Pinpoint the cell where the given text exists, returning its [X, Y] midpoint coordinate. 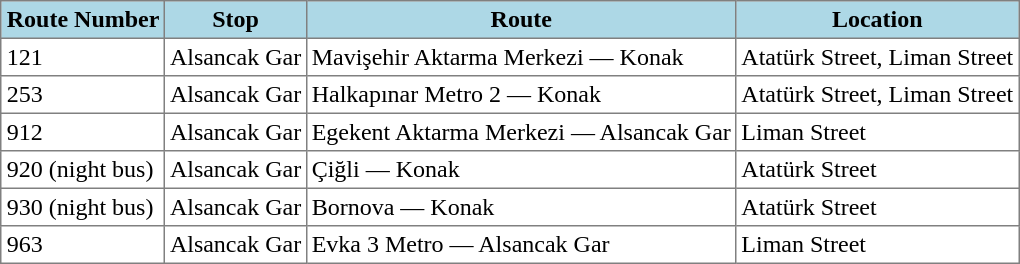
Route Number [82, 20]
Evka 3 Metro — Alsancak Gar [521, 245]
930 (night bus) [82, 207]
253 [82, 95]
Mavişehir Aktarma Merkezi — Konak [521, 57]
Çiğli — Konak [521, 170]
912 [82, 132]
Route [521, 20]
Bornova — Konak [521, 207]
963 [82, 245]
Egekent Aktarma Merkezi — Alsancak Gar [521, 132]
Location [877, 20]
121 [82, 57]
Stop [236, 20]
Halkapınar Metro 2 — Konak [521, 95]
920 (night bus) [82, 170]
